Locate the cell with the specified text and output its (X, Y) center coordinate. 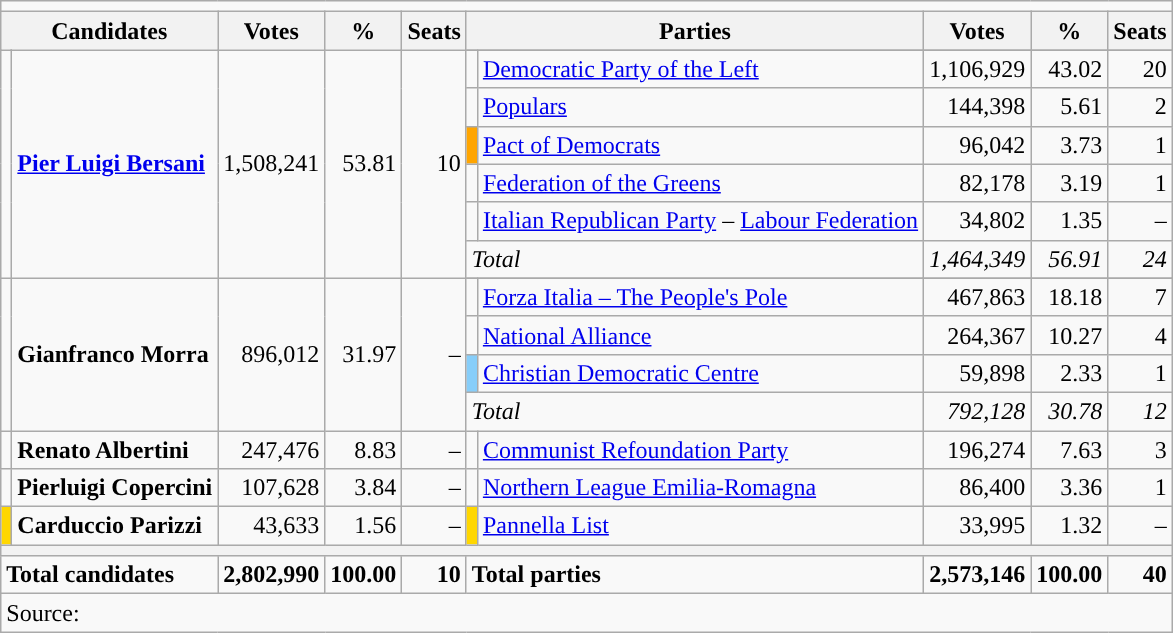
Forza Italia – The People's Pole (700, 297)
792,128 (978, 411)
56.91 (1070, 259)
59,898 (978, 373)
12 (1140, 411)
3.84 (364, 488)
247,476 (272, 449)
Gianfranco Morra (115, 354)
3.36 (1070, 488)
1,106,929 (978, 69)
Pier Luigi Bersani (115, 164)
4 (1140, 335)
Total candidates (110, 575)
86,400 (978, 488)
Christian Democratic Centre (700, 373)
20 (1140, 69)
8.83 (364, 449)
24 (1140, 259)
2 (1140, 107)
7 (1140, 297)
Federation of the Greens (700, 183)
National Alliance (700, 335)
Carduccio Parizzi (115, 526)
Source: (586, 613)
3.73 (1070, 145)
3 (1140, 449)
30.78 (1070, 411)
Pact of Democrats (700, 145)
34,802 (978, 221)
Renato Albertini (115, 449)
Parties (694, 31)
33,995 (978, 526)
96,042 (978, 145)
1.32 (1070, 526)
43,633 (272, 526)
53.81 (364, 164)
144,398 (978, 107)
3.19 (1070, 183)
43.02 (1070, 69)
Pierluigi Copercini (115, 488)
1,464,349 (978, 259)
896,012 (272, 354)
5.61 (1070, 107)
40 (1140, 575)
196,274 (978, 449)
10.27 (1070, 335)
Communist Refoundation Party (700, 449)
467,863 (978, 297)
7.63 (1070, 449)
2,802,990 (272, 575)
264,367 (978, 335)
Northern League Emilia-Romagna (700, 488)
2,573,146 (978, 575)
Pannella List (700, 526)
1.35 (1070, 221)
Italian Republican Party – Labour Federation (700, 221)
Candidates (110, 31)
1,508,241 (272, 164)
18.18 (1070, 297)
1.56 (364, 526)
Total parties (694, 575)
Democratic Party of the Left (700, 69)
31.97 (364, 354)
2.33 (1070, 373)
82,178 (978, 183)
Populars (700, 107)
107,628 (272, 488)
